Search for the cell housing the specified text and yield its (x, y) center coordinate. 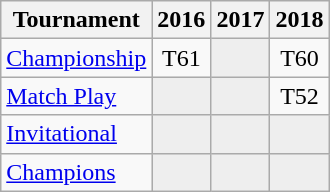
2018 (300, 20)
T52 (300, 96)
Championship (76, 58)
2016 (182, 20)
Tournament (76, 20)
Match Play (76, 96)
T61 (182, 58)
Champions (76, 172)
Invitational (76, 134)
2017 (240, 20)
T60 (300, 58)
